Locate the cell with the specified text and output its [x, y] center coordinate. 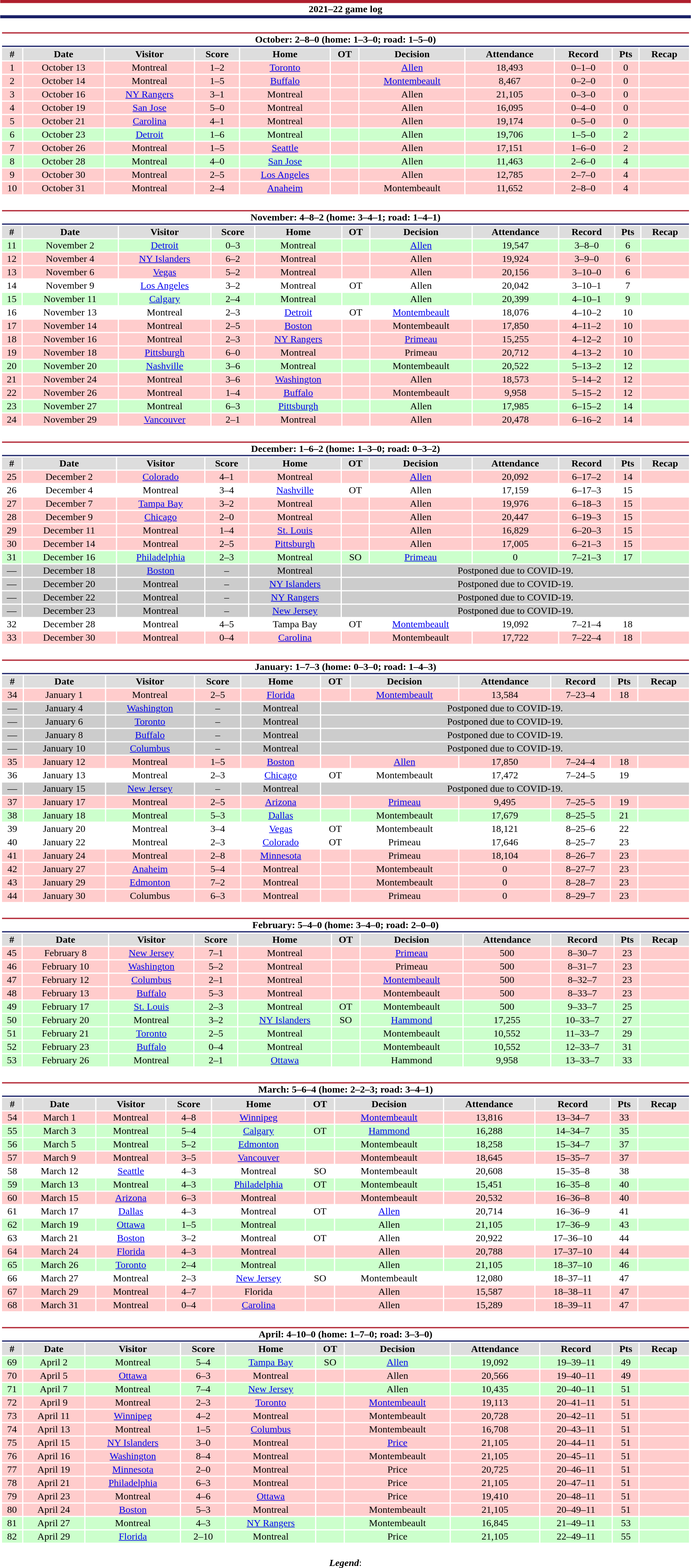
82 [12, 1537]
6–17–3 [587, 490]
17,151 [510, 148]
16–36–9 [572, 1211]
December 2 [69, 477]
17,722 [515, 638]
3–5 [188, 1158]
March 29 [59, 1292]
17,255 [507, 1020]
73 [12, 1416]
17–36–10 [572, 1238]
8–25–5 [581, 816]
April 15 [54, 1443]
January: 1–7–3 (home: 0–3–0; road: 1–4–3) [345, 667]
18,258 [489, 1145]
January 17 [64, 802]
30 [11, 544]
April 23 [54, 1496]
75 [12, 1443]
April 19 [54, 1469]
8–25–7 [581, 842]
19,924 [516, 259]
April 24 [54, 1510]
17,646 [505, 842]
1–5–0 [583, 134]
8–28–7 [581, 882]
November 11 [70, 299]
8–30–7 [582, 953]
March 9 [59, 1158]
16,288 [489, 1131]
2–8–0 [583, 188]
4–7 [188, 1292]
20–49–11 [576, 1510]
January 1 [64, 695]
March 31 [59, 1305]
63 [12, 1238]
17,985 [516, 406]
4–10–2 [586, 312]
March 17 [59, 1211]
81 [12, 1523]
1 [12, 68]
December 22 [69, 597]
0–1–0 [583, 68]
December 18 [69, 570]
79 [12, 1496]
1–2 [217, 68]
57 [12, 1158]
16,845 [495, 1523]
4–0 [217, 161]
56 [12, 1145]
October 23 [63, 134]
76 [12, 1456]
March 15 [59, 1198]
2–8 [218, 855]
20,712 [516, 353]
2–10 [203, 1537]
November 27 [70, 406]
18,645 [489, 1158]
February 10 [66, 967]
59 [12, 1184]
January 20 [64, 829]
19,113 [495, 1403]
April 21 [54, 1483]
10,435 [495, 1389]
71 [12, 1389]
45 [12, 953]
20–44–11 [576, 1443]
February 13 [66, 993]
0–4–0 [583, 108]
13 [11, 272]
11–33–7 [582, 1033]
15–34–7 [572, 1145]
December 11 [69, 531]
March 1 [59, 1118]
16–36–8 [572, 1198]
November 14 [70, 326]
December 23 [69, 611]
December: 1–6–2 (home: 1–3–0; road: 0–3–2) [345, 449]
March: 5–6–4 (home: 2–2–3; road: 3–4–1) [345, 1090]
February 20 [66, 1020]
4–13–2 [586, 353]
October 30 [63, 175]
3–10–0 [586, 272]
7–2 [218, 882]
65 [12, 1265]
17,005 [515, 544]
4–5 [227, 624]
December 20 [69, 584]
52 [12, 1047]
18,573 [516, 380]
11,463 [510, 161]
7–21–3 [587, 557]
3–8–0 [586, 246]
3–10–1 [586, 285]
20,092 [515, 477]
1–6–0 [583, 148]
17,472 [505, 775]
20–40–11 [576, 1389]
18–39–11 [572, 1305]
January 10 [64, 748]
8–26–7 [581, 855]
24 [11, 419]
36 [12, 775]
April: 4–10–0 (home: 1–7–0; road: 3–3–0) [345, 1334]
April 27 [54, 1523]
54 [12, 1118]
January 22 [64, 842]
32 [11, 624]
October 21 [63, 121]
8 [12, 161]
15–35–7 [572, 1158]
20,714 [489, 1211]
January 18 [64, 816]
66 [12, 1279]
9–33–7 [582, 1006]
November 2 [70, 246]
December 9 [69, 517]
4–6 [203, 1496]
7–24–5 [581, 775]
October 14 [63, 81]
18,121 [505, 829]
6–0 [233, 353]
October 16 [63, 95]
20,447 [515, 517]
50 [12, 1020]
4–12–2 [586, 339]
February 26 [66, 1060]
January 30 [64, 896]
19–40–11 [576, 1376]
March 26 [59, 1265]
68 [12, 1305]
February: 5–4–0 (home: 3–4–0; road: 2–0–0) [345, 925]
20,725 [495, 1469]
15,289 [489, 1305]
19,706 [510, 134]
October 31 [63, 188]
58 [12, 1171]
12,785 [510, 175]
72 [12, 1403]
4–10–1 [586, 299]
December 14 [69, 544]
7–4 [203, 1389]
4–11–2 [586, 326]
39 [12, 829]
18–38–11 [572, 1292]
74 [12, 1430]
20,922 [489, 1238]
October 28 [63, 161]
20,522 [516, 366]
October: 2–8–0 (home: 1–3–0; road: 1–5–0) [345, 40]
January 13 [64, 775]
April 13 [54, 1430]
January 24 [64, 855]
8–29–7 [581, 896]
February 17 [66, 1006]
15,451 [489, 1184]
January 15 [64, 789]
15,255 [516, 339]
April 16 [54, 1456]
8–27–7 [581, 869]
77 [12, 1469]
15–35–8 [572, 1171]
60 [12, 1198]
April 11 [54, 1416]
February 8 [66, 953]
November 13 [70, 312]
6–21–3 [587, 544]
11 [11, 246]
April 7 [54, 1389]
11,652 [510, 188]
7–22–4 [587, 638]
20–48–11 [576, 1496]
December 30 [69, 638]
7–25–5 [581, 802]
March 3 [59, 1131]
7–1 [216, 953]
13–34–7 [572, 1118]
March 5 [59, 1145]
70 [12, 1376]
18–37–10 [572, 1265]
5–13–2 [586, 366]
January 12 [64, 762]
December 16 [69, 557]
6–20–3 [587, 531]
20–45–11 [576, 1456]
64 [12, 1252]
16,829 [515, 531]
67 [12, 1292]
6–15–2 [586, 406]
October 26 [63, 148]
13,816 [489, 1118]
14–34–7 [572, 1131]
March 12 [59, 1171]
10–33–7 [582, 1020]
20,788 [489, 1252]
8–25–6 [581, 829]
3 [12, 95]
20–42–11 [576, 1416]
January 6 [64, 721]
December 7 [69, 504]
March 27 [59, 1279]
8–4 [203, 1456]
3–0 [203, 1443]
20,566 [495, 1376]
42 [12, 869]
February 12 [66, 980]
15,587 [489, 1292]
April 9 [54, 1403]
19–39–11 [576, 1362]
12,080 [489, 1279]
34 [12, 695]
8–33–7 [582, 993]
4–8 [188, 1118]
7–21–4 [587, 624]
9,495 [505, 802]
3–9–0 [586, 259]
0–3 [233, 246]
8–32–7 [582, 980]
20,399 [516, 299]
20,608 [489, 1171]
20–46–11 [576, 1469]
5–0 [217, 108]
20,156 [516, 272]
November 9 [70, 285]
0–2–0 [583, 81]
6–17–2 [587, 477]
February 23 [66, 1047]
March 19 [59, 1225]
13,584 [505, 695]
7–23–4 [581, 695]
April 29 [54, 1537]
January 4 [64, 708]
January 29 [64, 882]
October 19 [63, 108]
19,976 [515, 504]
November 29 [70, 419]
1–6 [217, 134]
3–1 [217, 95]
April 2 [54, 1362]
November 26 [70, 393]
16–35–8 [572, 1184]
0–3–0 [583, 95]
8,467 [510, 81]
20 [11, 366]
17,679 [505, 816]
2–6–0 [583, 161]
5 [12, 121]
16 [11, 312]
March 21 [59, 1238]
February 21 [66, 1033]
5–14–2 [586, 380]
19,410 [495, 1496]
March 13 [59, 1184]
48 [12, 993]
October 13 [63, 68]
6–16–2 [586, 419]
6–2 [233, 259]
20–47–11 [576, 1483]
26 [11, 490]
18,104 [505, 855]
January 27 [64, 869]
69 [12, 1362]
November 24 [70, 380]
December 28 [69, 624]
19,547 [516, 246]
12–33–7 [582, 1047]
November 4 [70, 259]
19,174 [510, 121]
17–36–9 [572, 1225]
20,532 [489, 1198]
28 [11, 517]
17,159 [515, 490]
61 [12, 1211]
20–41–11 [576, 1403]
20,728 [495, 1416]
21–49–11 [576, 1523]
16,708 [495, 1430]
January 8 [64, 735]
13–33–7 [582, 1060]
March 24 [59, 1252]
November 18 [70, 353]
20–43–11 [576, 1430]
November 6 [70, 272]
62 [12, 1225]
80 [12, 1510]
7–24–4 [581, 762]
20,478 [516, 419]
2021–22 game log [345, 9]
April 5 [54, 1376]
December 4 [69, 490]
2–7–0 [583, 175]
22–49–11 [576, 1537]
18,076 [516, 312]
8–31–7 [582, 967]
5–15–2 [586, 393]
16,095 [510, 108]
0–5–0 [583, 121]
November: 4–8–2 (home: 3–4–1; road: 1–4–1) [345, 218]
78 [12, 1483]
6–19–3 [587, 517]
4–2 [203, 1416]
20,042 [516, 285]
18,493 [510, 68]
6–18–3 [587, 504]
November 20 [70, 366]
17–37–10 [572, 1252]
18–37–11 [572, 1279]
November 16 [70, 339]
